Search for the cell housing the specified text and yield its [X, Y] center coordinate. 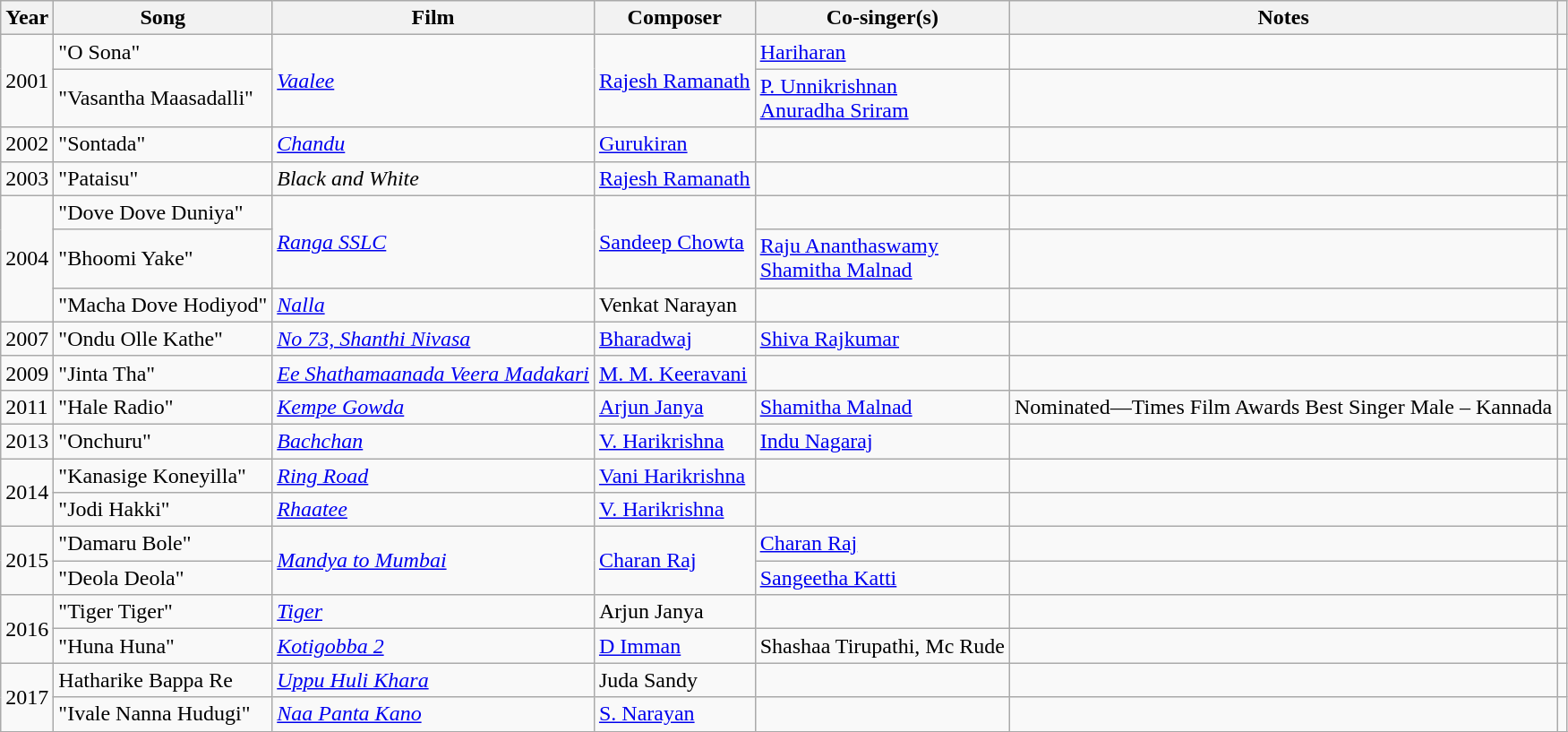
Rhaatee [433, 510]
"Jinta Tha" [163, 373]
M. M. Keeravani [674, 373]
Naa Panta Kano [433, 714]
Nominated—Times Film Awards Best Singer Male – Kannada [1284, 407]
"Huna Huna" [163, 646]
Mandya to Mumbai [433, 561]
"Dove Dove Duniya" [163, 212]
2014 [27, 493]
"Onchuru" [163, 441]
No 73, Shanthi Nivasa [433, 339]
2003 [27, 178]
"Pataisu" [163, 178]
Gurukiran [674, 144]
Ranga SSLC [433, 242]
Co-singer(s) [882, 18]
Sangeetha Katti [882, 578]
Film [433, 18]
"Kanasige Koneyilla" [163, 476]
Hatharike Bappa Re [163, 680]
2002 [27, 144]
2004 [27, 258]
Black and White [433, 178]
Venkat Narayan [674, 305]
Composer [674, 18]
2016 [27, 629]
"Vasantha Maasadalli" [163, 99]
"Macha Dove Hodiyod" [163, 305]
Shashaa Tirupathi, Mc Rude [882, 646]
Shamitha Malnad [882, 407]
"Ondu Olle Kathe" [163, 339]
Sandeep Chowta [674, 242]
Ring Road [433, 476]
Bharadwaj [674, 339]
"Jodi Hakki" [163, 510]
Tiger [433, 612]
"Damaru Bole" [163, 544]
Hariharan [882, 52]
"Bhoomi Yake" [163, 258]
"Ivale Nanna Hudugi" [163, 714]
"Deola Deola" [163, 578]
2009 [27, 373]
Indu Nagaraj [882, 441]
D Imman [674, 646]
Shiva Rajkumar [882, 339]
Chandu [433, 144]
"O Sona" [163, 52]
2007 [27, 339]
Nalla [433, 305]
"Sontada" [163, 144]
Kotigobba 2 [433, 646]
2011 [27, 407]
"Tiger Tiger" [163, 612]
2013 [27, 441]
2001 [27, 81]
P. UnnikrishnanAnuradha Sriram [882, 99]
2017 [27, 697]
S. Narayan [674, 714]
Kempe Gowda [433, 407]
Vaalee [433, 81]
Bachchan [433, 441]
2015 [27, 561]
Vani Harikrishna [674, 476]
Raju AnanthaswamyShamitha Malnad [882, 258]
Juda Sandy [674, 680]
Uppu Huli Khara [433, 680]
Year [27, 18]
Song [163, 18]
Ee Shathamaanada Veera Madakari [433, 373]
Notes [1284, 18]
"Hale Radio" [163, 407]
